Output the (X, Y) coordinate of the center of the cell containing the given text.  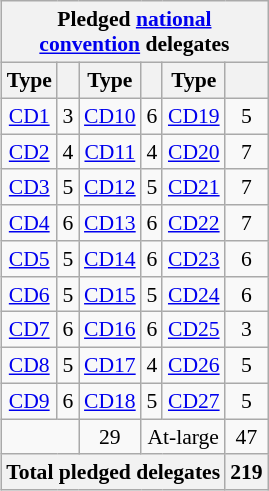
Total pledged delegates (113, 472)
CD26 (194, 365)
CD7 (29, 330)
CD1 (29, 116)
CD12 (110, 187)
CD24 (194, 294)
CD6 (29, 294)
CD11 (110, 152)
CD14 (110, 259)
Pledged nationalconvention delegates (134, 32)
CD13 (110, 223)
CD9 (29, 401)
29 (110, 437)
CD15 (110, 294)
CD10 (110, 116)
CD19 (194, 116)
219 (246, 472)
CD16 (110, 330)
CD27 (194, 401)
CD20 (194, 152)
CD4 (29, 223)
CD2 (29, 152)
CD23 (194, 259)
At-large (183, 437)
CD17 (110, 365)
CD8 (29, 365)
CD22 (194, 223)
CD18 (110, 401)
CD25 (194, 330)
CD21 (194, 187)
CD3 (29, 187)
47 (246, 437)
CD5 (29, 259)
